Provide the (X, Y) coordinate of the cell's center where the given text is located.  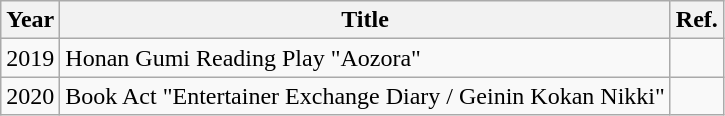
Honan Gumi Reading Play "Aozora" (365, 58)
2020 (30, 96)
Title (365, 20)
Book Act "Entertainer Exchange Diary / Geinin Kokan Nikki" (365, 96)
Year (30, 20)
2019 (30, 58)
Ref. (696, 20)
